Find where the given text appears and provide that cell's center as [X, Y] coordinate. 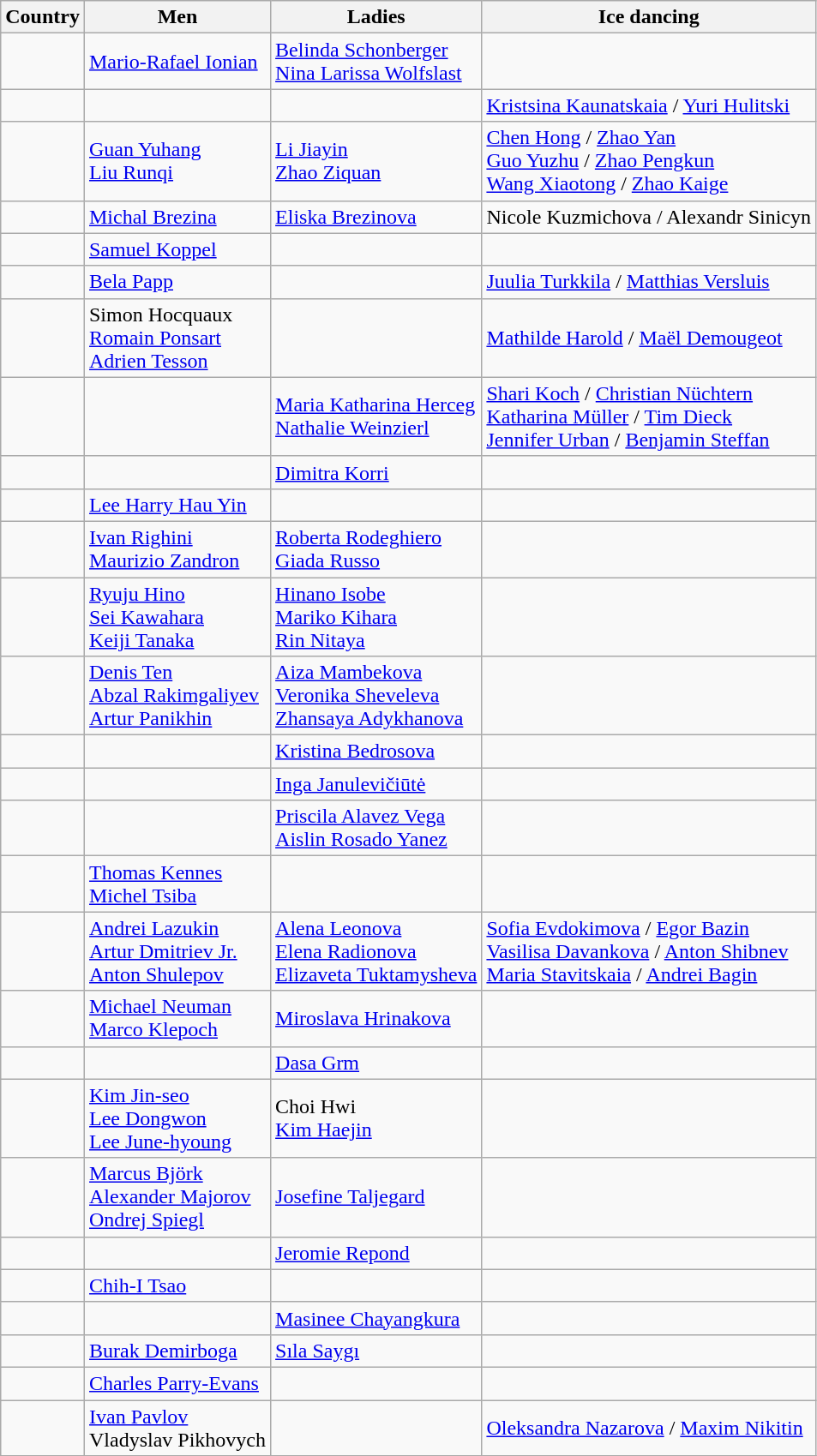
Hinano Isobe Mariko Kihara Rin Nitaya [376, 617]
Oleksandra Nazarova / Maxim Nikitin [649, 1428]
Eliska Brezinova [376, 217]
Kristsina Kaunatskaia / Yuri Hulitski [649, 105]
Marcus Björk Alexander Majorov Ondrej Spiegl [177, 1197]
Bela Papp [177, 282]
Ladies [376, 17]
Sıla Saygı [376, 1351]
Juulia Turkkila / Matthias Versluis [649, 282]
Ivan Righini Maurizio Zandron [177, 548]
Ivan Pavlov Vladyslav Pikhovych [177, 1428]
Alena Leonova Elena Radionova Elizaveta Tuktamysheva [376, 951]
Mario-Rafael Ionian [177, 62]
Charles Parry-Evans [177, 1383]
Michal Brezina [177, 217]
Ice dancing [649, 17]
Masinee Chayangkura [376, 1318]
Simon Hocquaux Romain Ponsart Adrien Tesson [177, 338]
Mathilde Harold / Maël Demougeot [649, 338]
Dimitra Korri [376, 472]
Denis Ten Abzal Rakimgaliyev Artur Panikhin [177, 696]
Roberta Rodeghiero Giada Russo [376, 548]
Kristina Bedrosova [376, 752]
Li Jiayin Zhao Ziquan [376, 161]
Sofia Evdokimova / Egor Bazin Vasilisa Davankova / Anton Shibnev Maria Stavitskaia / Andrei Bagin [649, 951]
Samuel Koppel [177, 249]
Dasa Grm [376, 1063]
Aiza Mambekova Veronika Sheveleva Zhansaya Adykhanova [376, 696]
Burak Demirboga [177, 1351]
Choi Hwi Kim Haejin [376, 1118]
Andrei Lazukin Artur Dmitriev Jr. Anton Shulepov [177, 951]
Maria Katharina Herceg Nathalie Weinzierl [376, 416]
Jeromie Repond [376, 1253]
Inga Janulevičiūtė [376, 784]
Guan Yuhang Liu Runqi [177, 161]
Thomas Kennes Michel Tsiba [177, 884]
Priscila Alavez Vega Aislin Rosado Yanez [376, 828]
Lee Harry Hau Yin [177, 505]
Nicole Kuzmichova / Alexandr Sinicyn [649, 217]
Shari Koch / Christian Nüchtern Katharina Müller / Tim Dieck Jennifer Urban / Benjamin Steffan [649, 416]
Men [177, 17]
Chen Hong / Zhao Yan Guo Yuzhu / Zhao Pengkun Wang Xiaotong / Zhao Kaige [649, 161]
Ryuju Hino Sei Kawahara Keiji Tanaka [177, 617]
Belinda Schonberger Nina Larissa Wolfslast [376, 62]
Kim Jin-seo Lee Dongwon Lee June-hyoung [177, 1118]
Chih-I Tsao [177, 1285]
Miroslava Hrinakova [376, 1018]
Michael Neuman Marco Klepoch [177, 1018]
Country [43, 17]
Josefine Taljegard [376, 1197]
